Detect which cell encompasses the target text, then output its [x, y] center coordinate. 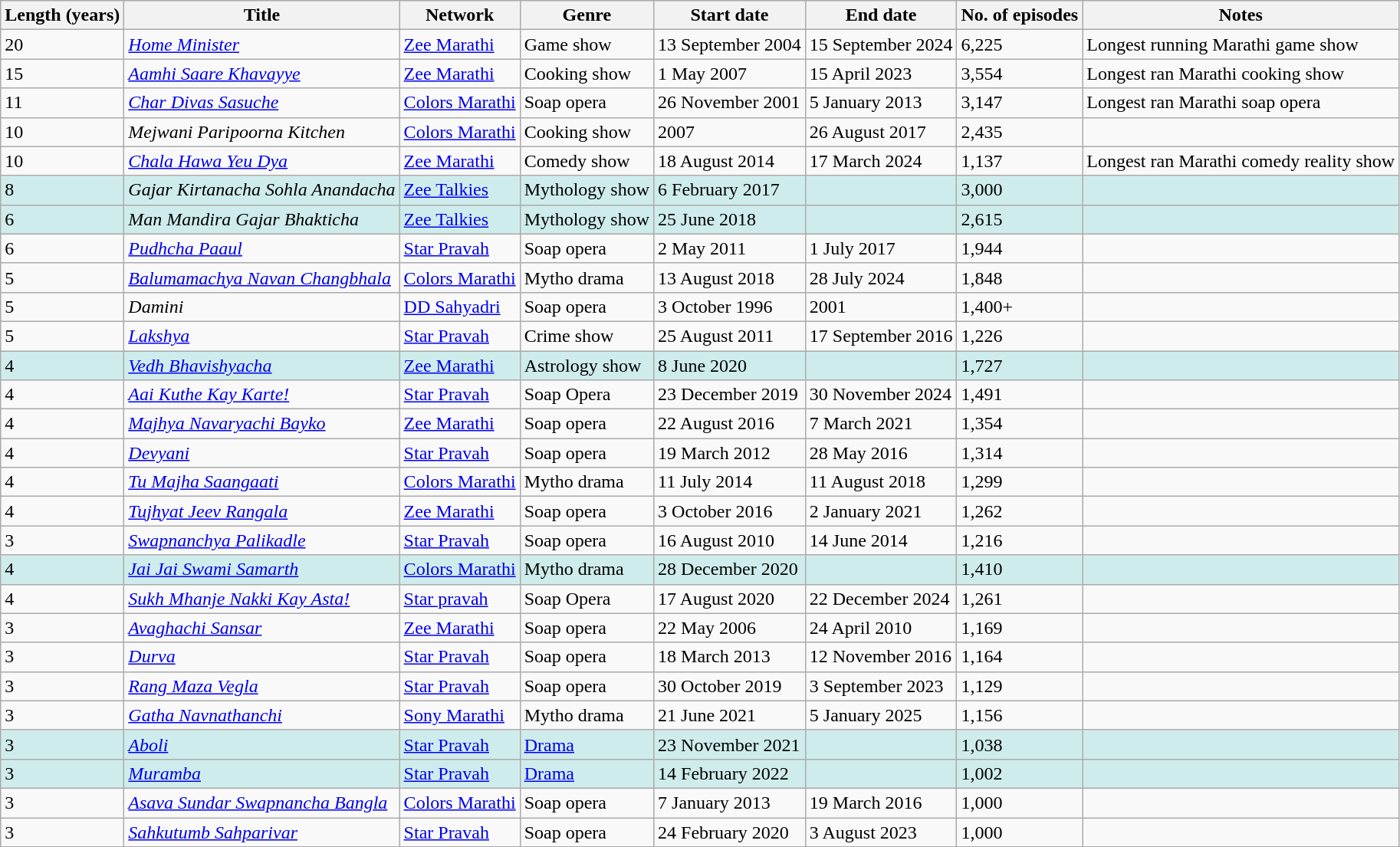
24 February 2020 [730, 832]
1,491 [1020, 395]
19 March 2012 [730, 453]
Pudhcha Paaul [262, 248]
1,216 [1020, 540]
Muramba [262, 773]
21 June 2021 [730, 715]
Longest running Marathi game show [1241, 44]
1,314 [1020, 453]
2 January 2021 [881, 511]
Title [262, 15]
Start date [730, 15]
Aboli [262, 744]
Sony Marathi [460, 715]
1,129 [1020, 686]
17 August 2020 [730, 599]
14 February 2022 [730, 773]
2007 [730, 132]
1,410 [1020, 570]
DD Sahyadri [460, 307]
28 July 2024 [881, 277]
3,554 [1020, 74]
Tu Majha Saangaati [262, 482]
Balumamachya Navan Changbhala [262, 277]
Avaghachi Sansar [262, 628]
Durva [262, 657]
14 June 2014 [881, 540]
1,226 [1020, 336]
Jai Jai Swami Samarth [262, 570]
6,225 [1020, 44]
Longest ran Marathi comedy reality show [1241, 161]
12 November 2016 [881, 657]
3 October 2016 [730, 511]
Gajar Kirtanacha Sohla Anandacha [262, 190]
6 February 2017 [730, 190]
15 April 2023 [881, 74]
19 March 2016 [881, 803]
1,262 [1020, 511]
Devyani [262, 453]
1 July 2017 [881, 248]
1 May 2007 [730, 74]
18 March 2013 [730, 657]
2001 [881, 307]
1,261 [1020, 599]
5 January 2025 [881, 715]
1,156 [1020, 715]
No. of episodes [1020, 15]
Vedh Bhavishyacha [262, 366]
Man Mandira Gajar Bhakticha [262, 219]
Gatha Navnathanchi [262, 715]
Rang Maza Vegla [262, 686]
1,944 [1020, 248]
Swapnanchya Palikadle [262, 540]
3 September 2023 [881, 686]
1,848 [1020, 277]
30 October 2019 [730, 686]
2 May 2011 [730, 248]
1,400+ [1020, 307]
Damini [262, 307]
Sukh Mhanje Nakki Kay Asta! [262, 599]
16 August 2010 [730, 540]
22 May 2006 [730, 628]
30 November 2024 [881, 395]
11 July 2014 [730, 482]
13 August 2018 [730, 277]
5 January 2013 [881, 103]
Comedy show [587, 161]
Longest ran Marathi soap opera [1241, 103]
Crime show [587, 336]
1,299 [1020, 482]
1,038 [1020, 744]
15 September 2024 [881, 44]
15 [63, 74]
1,137 [1020, 161]
7 March 2021 [881, 424]
Chala Hawa Yeu Dya [262, 161]
Longest ran Marathi cooking show [1241, 74]
Notes [1241, 15]
1,727 [1020, 366]
23 November 2021 [730, 744]
Home Minister [262, 44]
7 January 2013 [730, 803]
28 December 2020 [730, 570]
20 [63, 44]
Mejwani Paripoorna Kitchen [262, 132]
3 August 2023 [881, 832]
28 May 2016 [881, 453]
1,354 [1020, 424]
17 March 2024 [881, 161]
Network [460, 15]
Aamhi Saare Khavayye [262, 74]
24 April 2010 [881, 628]
2,435 [1020, 132]
Length (years) [63, 15]
3 October 1996 [730, 307]
Asava Sundar Swapnancha Bangla [262, 803]
Lakshya [262, 336]
Game show [587, 44]
Char Divas Sasuche [262, 103]
Star pravah [460, 599]
18 August 2014 [730, 161]
23 December 2019 [730, 395]
17 September 2016 [881, 336]
22 December 2024 [881, 599]
22 August 2016 [730, 424]
26 November 2001 [730, 103]
25 August 2011 [730, 336]
25 June 2018 [730, 219]
1,164 [1020, 657]
Aai Kuthe Kay Karte! [262, 395]
Majhya Navaryachi Bayko [262, 424]
2,615 [1020, 219]
End date [881, 15]
3,147 [1020, 103]
Genre [587, 15]
Tujhyat Jeev Rangala [262, 511]
1,169 [1020, 628]
Sahkutumb Sahparivar [262, 832]
1,002 [1020, 773]
11 [63, 103]
26 August 2017 [881, 132]
11 August 2018 [881, 482]
3,000 [1020, 190]
Astrology show [587, 366]
13 September 2004 [730, 44]
8 [63, 190]
8 June 2020 [730, 366]
